Find where the given text appears and provide that cell's center as [X, Y] coordinate. 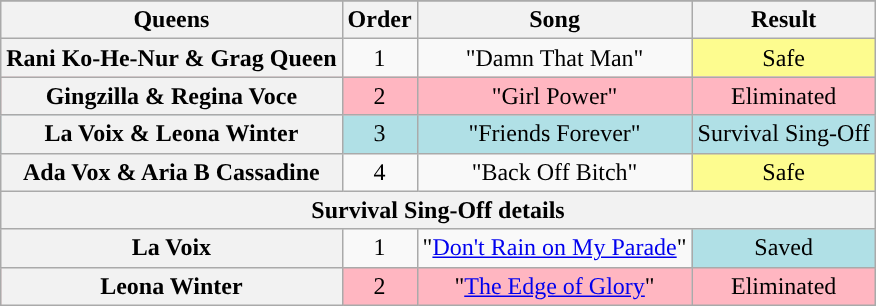
Song [554, 20]
Result [784, 20]
La Voix [172, 248]
La Voix & Leona Winter [172, 134]
Leona Winter [172, 286]
"Friends Forever" [554, 134]
Order [380, 20]
4 [380, 172]
"Don't Rain on My Parade" [554, 248]
"Girl Power" [554, 96]
Survival Sing-Off details [438, 210]
Queens [172, 20]
Ada Vox & Aria B Cassadine [172, 172]
Saved [784, 248]
Rani Ko-He-Nur & Grag Queen [172, 58]
Survival Sing-Off [784, 134]
Gingzilla & Regina Voce [172, 96]
"The Edge of Glory" [554, 286]
"Back Off Bitch" [554, 172]
3 [380, 134]
"Damn That Man" [554, 58]
